Extract the [X, Y] coordinate from the center of the cell holding the provided text.  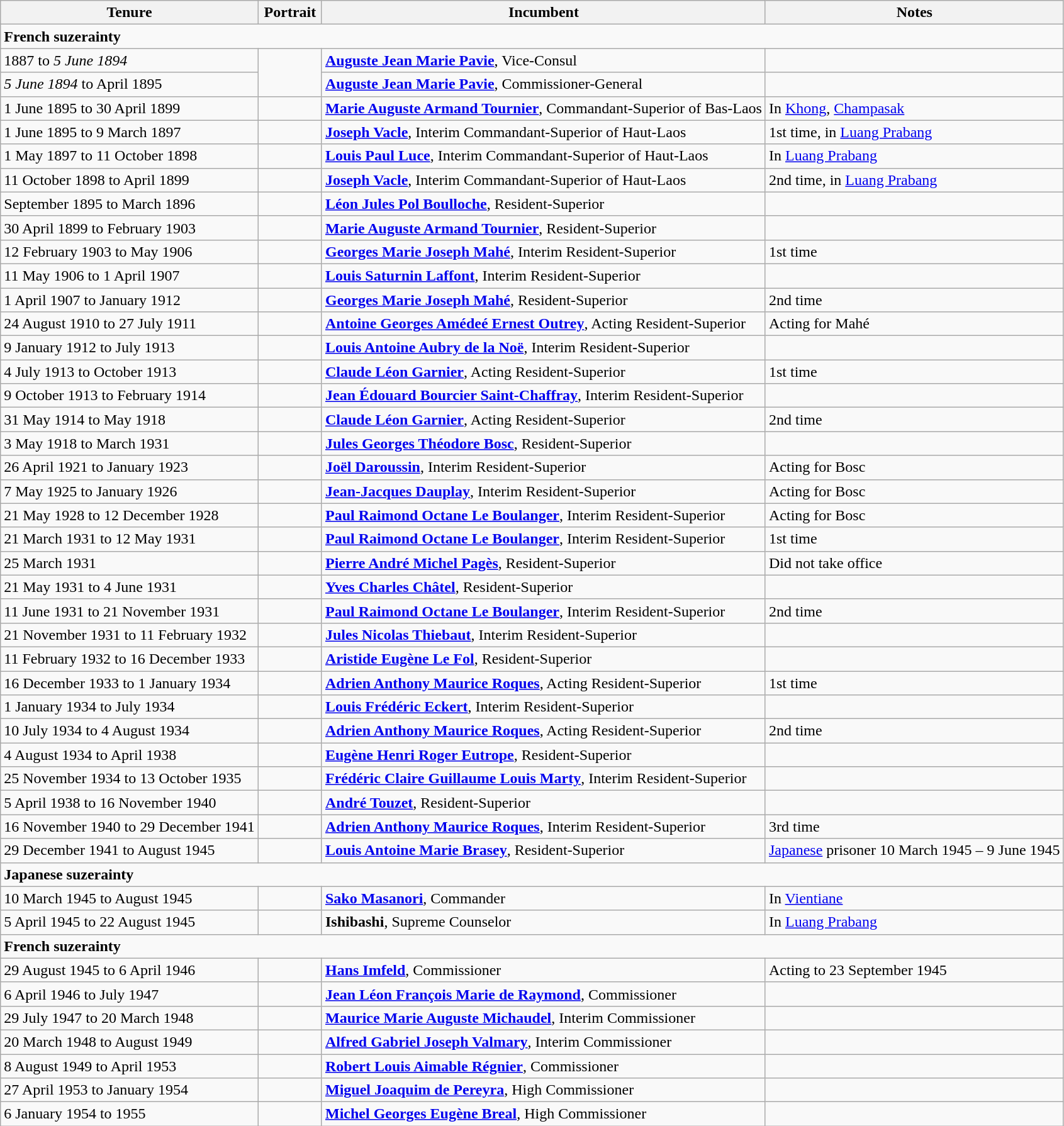
24 August 1910 to 27 July 1911 [130, 324]
Louis Antoine Marie Brasey, Resident-Superior [544, 850]
1 January 1934 to July 1934 [130, 707]
20 March 1948 to August 1949 [130, 1042]
Marie Auguste Armand Tournier, Commandant-Superior of Bas-Laos [544, 108]
6 April 1946 to July 1947 [130, 994]
2nd time, in Luang Prabang [914, 180]
25 November 1934 to 13 October 1935 [130, 779]
Yves Charles Châtel, Resident-Superior [544, 587]
7 May 1925 to January 1926 [130, 491]
Aristide Eugène Le Fol, Resident-Superior [544, 659]
4 July 1913 to October 1913 [130, 372]
Adrien Anthony Maurice Roques, Interim Resident-Superior [544, 827]
12 February 1903 to May 1906 [130, 252]
1 May 1897 to 11 October 1898 [130, 156]
25 March 1931 [130, 563]
21 May 1931 to 4 June 1931 [130, 587]
Léon Jules Pol Boulloche, Resident-Superior [544, 204]
1887 to 5 June 1894 [130, 60]
9 January 1912 to July 1913 [130, 348]
27 April 1953 to January 1954 [130, 1090]
21 May 1928 to 12 December 1928 [130, 515]
Georges Marie Joseph Mahé, Resident-Superior [544, 300]
September 1895 to March 1896 [130, 204]
Jean-Jacques Dauplay, Interim Resident-Superior [544, 491]
André Touzet, Resident-Superior [544, 803]
Japanese suzerainty [532, 874]
In Vientiane [914, 898]
Miguel Joaquim de Pereyra, High Commissioner [544, 1090]
1st time, in Luang Prabang [914, 132]
Auguste Jean Marie Pavie, Commissioner-General [544, 84]
10 July 1934 to 4 August 1934 [130, 731]
8 August 1949 to April 1953 [130, 1066]
4 August 1934 to April 1938 [130, 755]
Did not take office [914, 563]
Auguste Jean Marie Pavie, Vice-Consul [544, 60]
Michel Georges Eugène Breal, High Commissioner [544, 1114]
Sako Masanori, Commander [544, 898]
11 February 1932 to 16 December 1933 [130, 659]
Georges Marie Joseph Mahé, Interim Resident-Superior [544, 252]
1 June 1895 to 30 April 1899 [130, 108]
Notes [914, 13]
5 April 1945 to 22 August 1945 [130, 922]
Louis Antoine Aubry de la Noë, Interim Resident-Superior [544, 348]
6 January 1954 to 1955 [130, 1114]
Jean Édouard Bourcier Saint-Chaffray, Interim Resident-Superior [544, 396]
5 June 1894 to April 1895 [130, 84]
29 August 1945 to 6 April 1946 [130, 970]
29 December 1941 to August 1945 [130, 850]
Antoine Georges Amédeé Ernest Outrey, Acting Resident-Superior [544, 324]
Louis Frédéric Eckert, Interim Resident-Superior [544, 707]
Acting for Mahé [914, 324]
3 May 1918 to March 1931 [130, 443]
Frédéric Claire Guillaume Louis Marty, Interim Resident-Superior [544, 779]
Maurice Marie Auguste Michaudel, Interim Commissioner [544, 1018]
Louis Paul Luce, Interim Commandant-Superior of Haut-Laos [544, 156]
Jules Nicolas Thiebaut, Interim Resident-Superior [544, 635]
21 November 1931 to 11 February 1932 [130, 635]
11 May 1906 to 1 April 1907 [130, 276]
Marie Auguste Armand Tournier, Resident-Superior [544, 228]
21 March 1931 to 12 May 1931 [130, 539]
9 October 1913 to February 1914 [130, 396]
Japanese prisoner 10 March 1945 – 9 June 1945 [914, 850]
16 November 1940 to 29 December 1941 [130, 827]
5 April 1938 to 16 November 1940 [130, 803]
Portrait [289, 13]
31 May 1914 to May 1918 [130, 420]
11 October 1898 to April 1899 [130, 180]
Incumbent [544, 13]
11 June 1931 to 21 November 1931 [130, 611]
1 April 1907 to January 1912 [130, 300]
29 July 1947 to 20 March 1948 [130, 1018]
26 April 1921 to January 1923 [130, 467]
Robert Louis Aimable Régnier, Commissioner [544, 1066]
Joël Daroussin, Interim Resident-Superior [544, 467]
In Khong, Champasak [914, 108]
30 April 1899 to February 1903 [130, 228]
Louis Saturnin Laffont, Interim Resident-Superior [544, 276]
Pierre André Michel Pagès, Resident-Superior [544, 563]
Jules Georges Théodore Bosc, Resident-Superior [544, 443]
Jean Léon François Marie de Raymond, Commissioner [544, 994]
10 March 1945 to August 1945 [130, 898]
Alfred Gabriel Joseph Valmary, Interim Commissioner [544, 1042]
16 December 1933 to 1 January 1934 [130, 683]
1 June 1895 to 9 March 1897 [130, 132]
Tenure [130, 13]
Eugène Henri Roger Eutrope, Resident-Superior [544, 755]
Ishibashi, Supreme Counselor [544, 922]
Hans Imfeld, Commissioner [544, 970]
3rd time [914, 827]
Acting to 23 September 1945 [914, 970]
